Find where the given text appears and provide that cell's center as [x, y] coordinate. 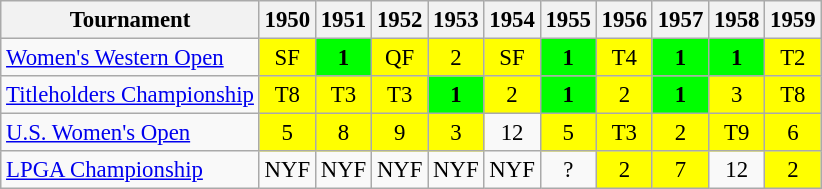
6 [793, 133]
1959 [793, 20]
1953 [456, 20]
QF [400, 58]
7 [680, 170]
Tournament [130, 20]
? [568, 170]
Women's Western Open [130, 58]
1955 [568, 20]
9 [400, 133]
1957 [680, 20]
LPGA Championship [130, 170]
T4 [624, 58]
1956 [624, 20]
T2 [793, 58]
8 [343, 133]
1952 [400, 20]
U.S. Women's Open [130, 133]
1950 [287, 20]
1951 [343, 20]
1958 [737, 20]
Titleholders Championship [130, 95]
1954 [512, 20]
T9 [737, 133]
